Scan for the cell matching the given text and deliver its (X, Y) coordinate at center. 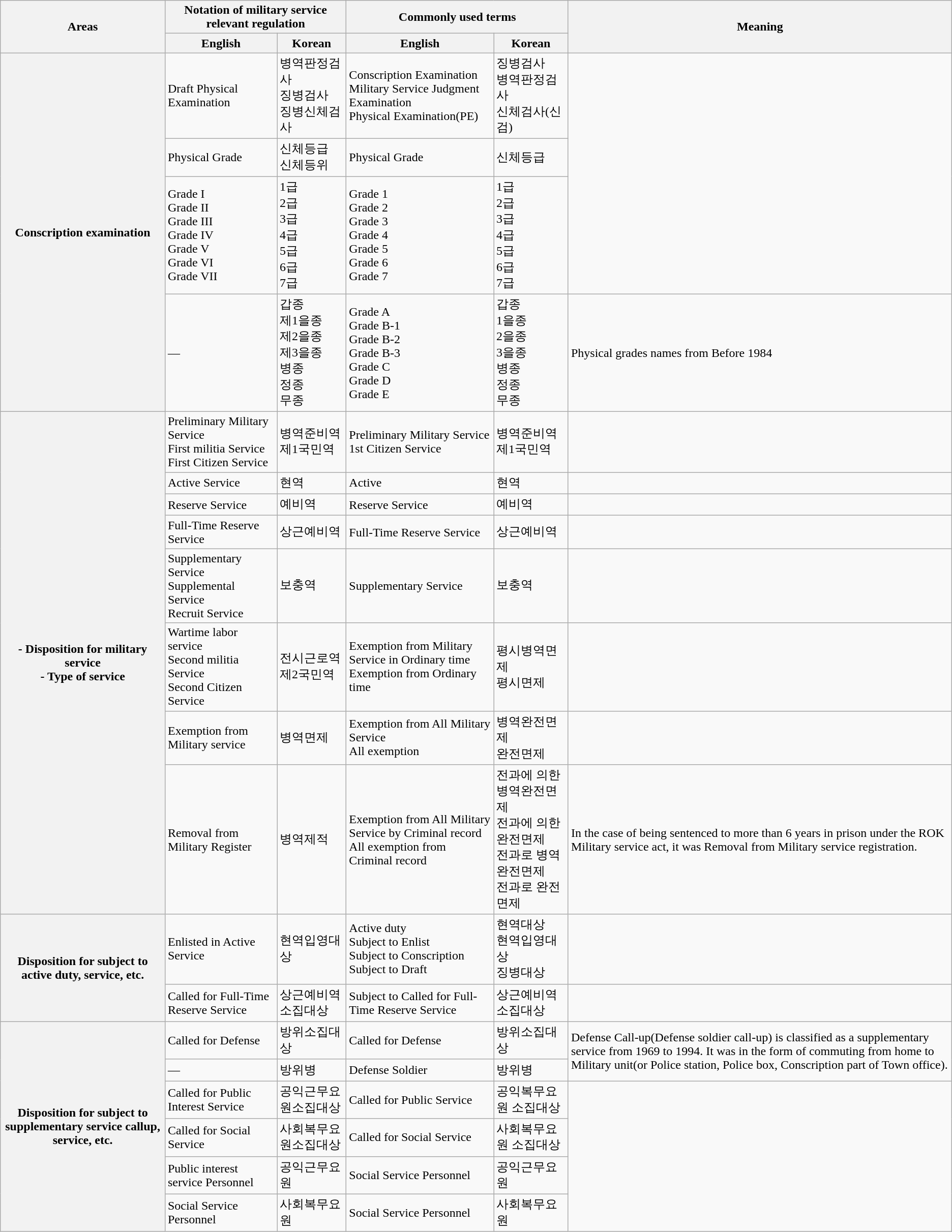
현역대상 현역입영대상징병대상 (531, 949)
갑종제1을종제2을종제3을종병종정종무종 (312, 353)
Grade IGrade IIGrade IIIGrade IVGrade VGrade VIGrade VII (221, 235)
Active dutySubject to EnlistSubject to ConscriptionSubject to Draft (420, 949)
공익근무요원소집대상 (312, 1100)
Active (420, 483)
전시근로역제2국민역 (312, 667)
갑종1을종2을종3을종병종정종무종 (531, 353)
사회복무요원 소집대상 (531, 1137)
Wartime labor serviceSecond militia ServiceSecond Citizen Service (221, 667)
Conscription examination (83, 232)
Grade 1Grade 2Grade 3Grade 4Grade 5Grade 6Grade 7 (420, 235)
- Disposition for military service- Type of service (83, 663)
Called for Public Service (420, 1100)
Supplementary Service (420, 586)
병역판정검사징병검사징병신체검사 (312, 96)
Called for Full-Time Reserve Service (221, 1003)
Areas (83, 26)
Notation of military service relevant regulation (255, 17)
Active Service (221, 483)
Defense Soldier (420, 1070)
병역완전면제완전면제 (531, 738)
Removal from Military Register (221, 840)
병역제적 (312, 840)
Called for Public Interest Service (221, 1100)
Exemption from All Military Service by Criminal recordAll exemption from Criminal record (420, 840)
Exemption from All Military ServiceAll exemption (420, 738)
Physical grades names from Before 1984 (760, 353)
In the case of being sentenced to more than 6 years in prison under the ROK Military service act, it was Removal from Military service registration. (760, 840)
전과에 의한 병역완전면제전과에 의한 완전면제전과로 병역완전면제전과로 완전면제 (531, 840)
신체등급신체등위 (312, 157)
Exemption from Military Service in Ordinary time Exemption from Ordinary time (420, 667)
신체등급 (531, 157)
Supplementary ServiceSupplemental ServiceRecruit Service (221, 586)
현역입영대상 (312, 949)
Subject to Called for Full-Time Reserve Service (420, 1003)
Draft Physical Examination (221, 96)
공익복무요원 소집대상 (531, 1100)
Public interest service Personnel (221, 1175)
평시병역면제평시면제 (531, 667)
Preliminary Military Service1st Citizen Service (420, 442)
징병검사병역판정검사신체검사(신검) (531, 96)
Exemption from Military service (221, 738)
사회복무요원소집대상 (312, 1137)
Commonly used terms (458, 17)
병역면제 (312, 738)
Preliminary Military ServiceFirst militia ServiceFirst Citizen Service (221, 442)
Disposition for subject to supplementary service callup, service, etc. (83, 1127)
Disposition for subject to active duty, service, etc. (83, 968)
Meaning (760, 26)
Grade AGrade B-1Grade B-2Grade B-3Grade CGrade DGrade E (420, 353)
Conscription ExaminationMilitary Service Judgment ExaminationPhysical Examination(PE) (420, 96)
Enlisted in Active Service (221, 949)
